Pinpoint the cell where the given text exists, returning its [X, Y] midpoint coordinate. 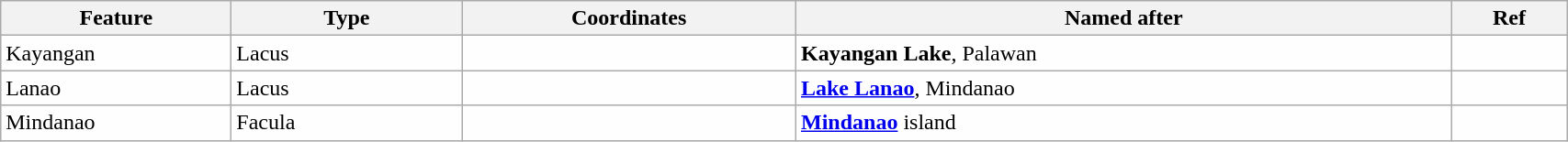
Coordinates [629, 18]
Mindanao island [1123, 123]
Named after [1123, 18]
Ref [1508, 18]
Feature [116, 18]
Kayangan [116, 53]
Lanao [116, 88]
Facula [347, 123]
Mindanao [116, 123]
Type [347, 18]
Lake Lanao, Mindanao [1123, 88]
Kayangan Lake, Palawan [1123, 53]
